Search for the cell housing the specified text and yield its [X, Y] center coordinate. 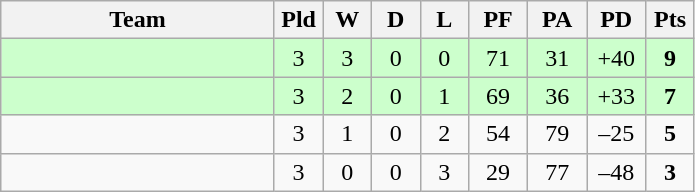
79 [558, 134]
+33 [616, 96]
PF [498, 20]
71 [498, 58]
Team [138, 20]
W [348, 20]
77 [558, 172]
+40 [616, 58]
69 [498, 96]
Pld [298, 20]
31 [558, 58]
D [396, 20]
Pts [670, 20]
PD [616, 20]
9 [670, 58]
PA [558, 20]
29 [498, 172]
–25 [616, 134]
L [444, 20]
7 [670, 96]
36 [558, 96]
–48 [616, 172]
5 [670, 134]
54 [498, 134]
